For the text-containing cell, return its midpoint in [X, Y] coordinate format. 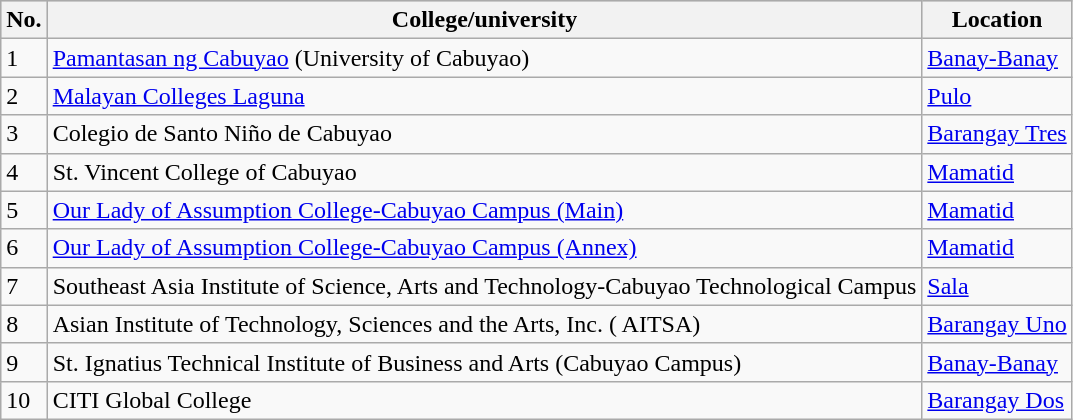
Our Lady of Assumption College-Cabuyao Campus (Main) [484, 210]
2 [24, 96]
Barangay Dos [997, 400]
5 [24, 210]
Sala [997, 286]
St. Vincent College of Cabuyao [484, 172]
CITI Global College [484, 400]
1 [24, 58]
St. Ignatius Technical Institute of Business and Arts (Cabuyao Campus) [484, 362]
Asian Institute of Technology, Sciences and the Arts, Inc. ( AITSA) [484, 324]
9 [24, 362]
Location [997, 20]
3 [24, 134]
Our Lady of Assumption College-Cabuyao Campus (Annex) [484, 248]
College/university [484, 20]
Colegio de Santo Niño de Cabuyao [484, 134]
Barangay Tres [997, 134]
Pamantasan ng Cabuyao (University of Cabuyao) [484, 58]
6 [24, 248]
7 [24, 286]
4 [24, 172]
8 [24, 324]
No. [24, 20]
10 [24, 400]
Southeast Asia Institute of Science, Arts and Technology-Cabuyao Technological Campus [484, 286]
Barangay Uno [997, 324]
Malayan Colleges Laguna [484, 96]
Pulo [997, 96]
